Find where the given text appears and provide that cell's center as [x, y] coordinate. 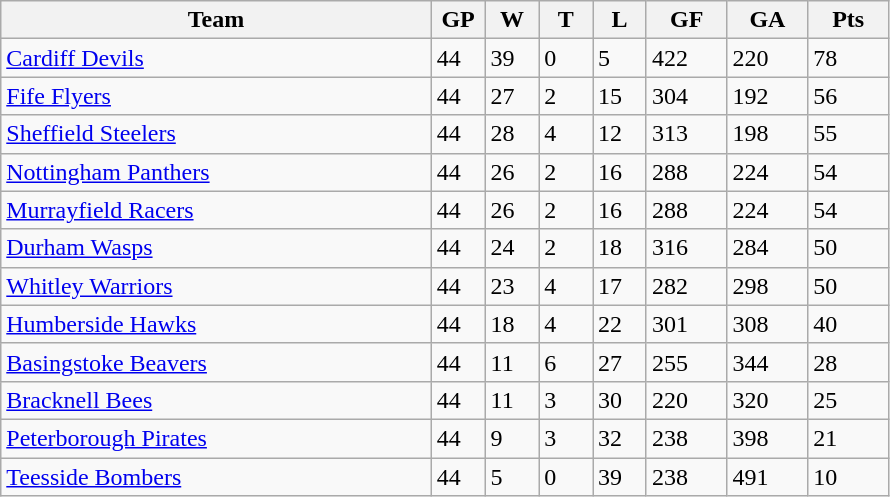
Whitley Warriors [216, 286]
Bracknell Bees [216, 400]
40 [848, 324]
198 [768, 134]
Sheffield Steelers [216, 134]
301 [686, 324]
308 [768, 324]
491 [768, 477]
304 [686, 96]
Durham Wasps [216, 248]
T [566, 20]
10 [848, 477]
Fife Flyers [216, 96]
282 [686, 286]
22 [620, 324]
78 [848, 58]
284 [768, 248]
Peterborough Pirates [216, 438]
422 [686, 58]
Nottingham Panthers [216, 172]
24 [512, 248]
GA [768, 20]
Cardiff Devils [216, 58]
12 [620, 134]
192 [768, 96]
17 [620, 286]
W [512, 20]
9 [512, 438]
15 [620, 96]
Humberside Hawks [216, 324]
Team [216, 20]
21 [848, 438]
56 [848, 96]
L [620, 20]
30 [620, 400]
6 [566, 362]
320 [768, 400]
398 [768, 438]
Pts [848, 20]
GP [458, 20]
316 [686, 248]
55 [848, 134]
25 [848, 400]
Basingstoke Beavers [216, 362]
23 [512, 286]
GF [686, 20]
298 [768, 286]
Teesside Bombers [216, 477]
344 [768, 362]
255 [686, 362]
32 [620, 438]
313 [686, 134]
Murrayfield Racers [216, 210]
